For the text-containing cell, return its midpoint in [X, Y] coordinate format. 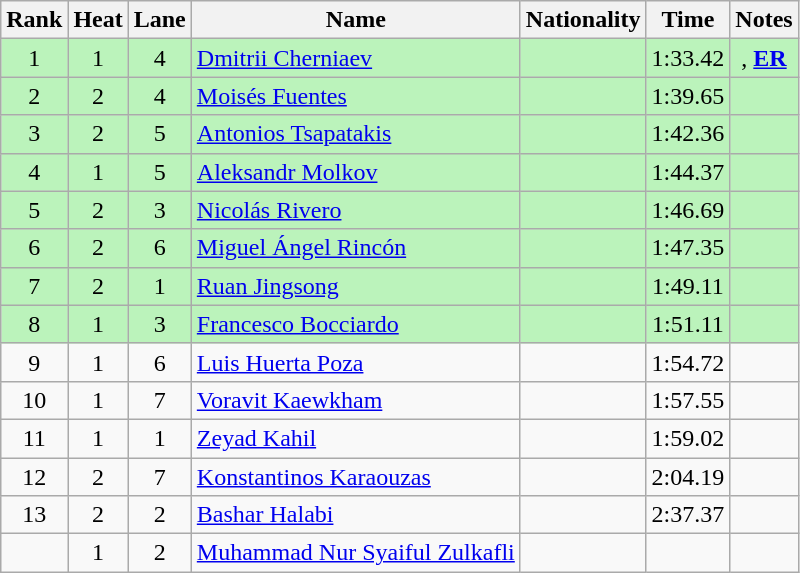
Time [688, 20]
2:04.19 [688, 477]
Voravit Kaewkham [356, 400]
2:37.37 [688, 515]
Name [356, 20]
Lane [160, 20]
1:47.35 [688, 248]
8 [34, 324]
1:42.36 [688, 134]
1:33.42 [688, 58]
1:46.69 [688, 210]
1:54.72 [688, 362]
, ER [764, 58]
10 [34, 400]
Notes [764, 20]
13 [34, 515]
Nationality [583, 20]
Konstantinos Karaouzas [356, 477]
Heat [98, 20]
1:59.02 [688, 438]
9 [34, 362]
Luis Huerta Poza [356, 362]
Moisés Fuentes [356, 96]
1:57.55 [688, 400]
1:44.37 [688, 172]
Zeyad Kahil [356, 438]
Muhammad Nur Syaiful Zulkafli [356, 553]
Nicolás Rivero [356, 210]
1:49.11 [688, 286]
Bashar Halabi [356, 515]
11 [34, 438]
Aleksandr Molkov [356, 172]
Francesco Bocciardo [356, 324]
Dmitrii Cherniaev [356, 58]
Rank [34, 20]
Miguel Ángel Rincón [356, 248]
Ruan Jingsong [356, 286]
Antonios Tsapatakis [356, 134]
1:39.65 [688, 96]
1:51.11 [688, 324]
12 [34, 477]
